Provide the (x, y) coordinate of the cell's center where the given text is located.  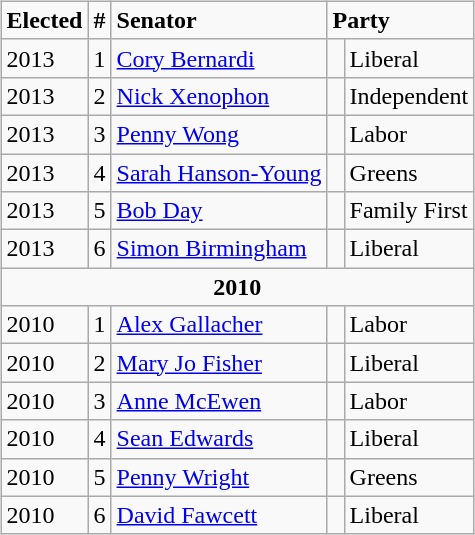
Bob Day (219, 211)
Family First (409, 211)
Elected (44, 20)
Mary Jo Fisher (219, 363)
Nick Xenophon (219, 96)
David Fawcett (219, 515)
Alex Gallacher (219, 325)
Independent (409, 96)
Penny Wright (219, 477)
Sean Edwards (219, 439)
Party (400, 20)
Cory Bernardi (219, 58)
Penny Wong (219, 134)
Sarah Hanson-Young (219, 173)
Senator (219, 20)
Anne McEwen (219, 401)
Simon Birmingham (219, 249)
# (100, 20)
